From the cell containing the given text, extract its center point as [x, y] coordinate. 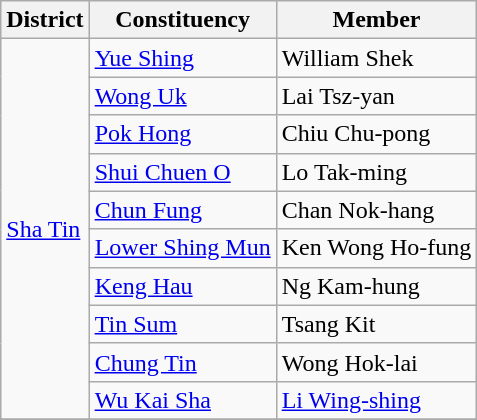
Constituency [182, 20]
Chun Fung [182, 210]
Li Wing-shing [376, 400]
Wong Hok-lai [376, 362]
Yue Shing [182, 58]
Member [376, 20]
Ng Kam-hung [376, 286]
Shui Chuen O [182, 172]
Chan Nok-hang [376, 210]
Chiu Chu-pong [376, 134]
Keng Hau [182, 286]
Lower Shing Mun [182, 248]
Tin Sum [182, 324]
Sha Tin [45, 230]
Pok Hong [182, 134]
Tsang Kit [376, 324]
District [45, 20]
Lai Tsz-yan [376, 96]
Lo Tak-ming [376, 172]
Wu Kai Sha [182, 400]
Wong Uk [182, 96]
Ken Wong Ho-fung [376, 248]
Chung Tin [182, 362]
William Shek [376, 58]
